Search for the cell housing the specified text and yield its [X, Y] center coordinate. 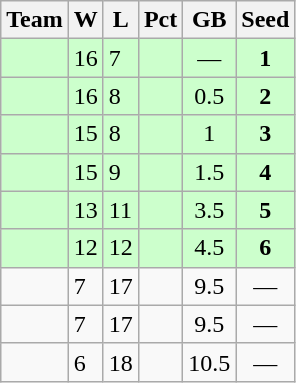
5 [266, 210]
10.5 [210, 362]
L [120, 20]
W [86, 20]
13 [86, 210]
Team [35, 20]
2 [266, 96]
4.5 [210, 248]
3 [266, 134]
1.5 [210, 172]
9 [120, 172]
18 [120, 362]
4 [266, 172]
Pct [160, 20]
Seed [266, 20]
0.5 [210, 96]
3.5 [210, 210]
11 [120, 210]
GB [210, 20]
